Detect which cell encompasses the target text, then output its [x, y] center coordinate. 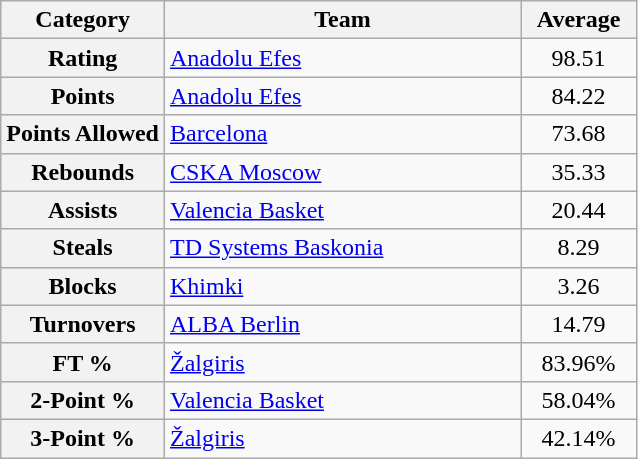
ALBA Berlin [343, 324]
2-Point % [83, 400]
Turnovers [83, 324]
98.51 [579, 58]
Average [579, 20]
73.68 [579, 134]
14.79 [579, 324]
Assists [83, 210]
3-Point % [83, 438]
84.22 [579, 96]
FT % [83, 362]
Blocks [83, 286]
Steals [83, 248]
35.33 [579, 172]
CSKA Moscow [343, 172]
Points Allowed [83, 134]
20.44 [579, 210]
Category [83, 20]
Rating [83, 58]
Rebounds [83, 172]
Barcelona [343, 134]
58.04% [579, 400]
Team [343, 20]
Points [83, 96]
3.26 [579, 286]
42.14% [579, 438]
Khimki [343, 286]
8.29 [579, 248]
TD Systems Baskonia [343, 248]
83.96% [579, 362]
